Extract the [x, y] coordinate from the center of the cell holding the provided text.  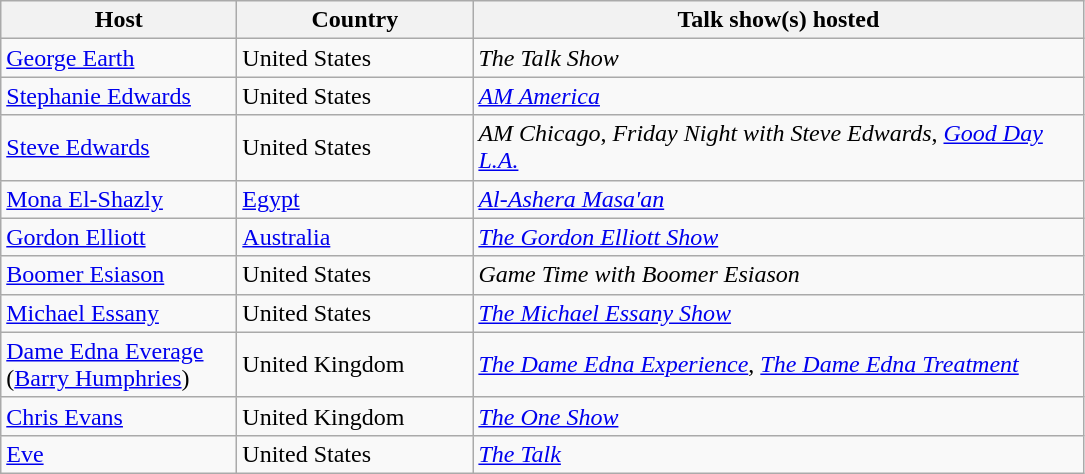
The One Show [778, 416]
George Earth [119, 58]
The Talk [778, 454]
Al-Ashera Masa'an [778, 199]
The Talk Show [778, 58]
Gordon Elliott [119, 237]
Dame Edna Everage (Barry Humphries) [119, 364]
Australia [355, 237]
Talk show(s) hosted [778, 20]
Mona El-Shazly [119, 199]
Egypt [355, 199]
The Dame Edna Experience, The Dame Edna Treatment [778, 364]
Boomer Esiason [119, 275]
AM Chicago, Friday Night with Steve Edwards, Good Day L.A. [778, 148]
Steve Edwards [119, 148]
Stephanie Edwards [119, 96]
The Michael Essany Show [778, 313]
Chris Evans [119, 416]
Host [119, 20]
Game Time with Boomer Esiason [778, 275]
Country [355, 20]
The Gordon Elliott Show [778, 237]
AM America [778, 96]
Michael Essany [119, 313]
Eve [119, 454]
